Pinpoint the cell where the given text exists, returning its (X, Y) midpoint coordinate. 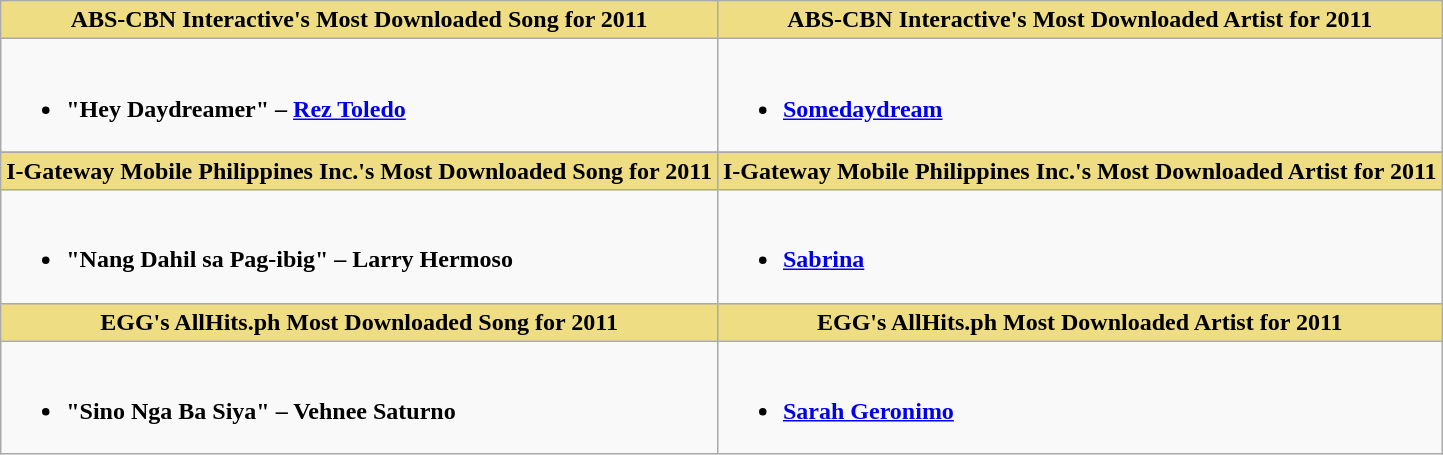
ABS-CBN Interactive's Most Downloaded Song for 2011 (360, 20)
"Hey Daydreamer" – Rez Toledo (360, 96)
EGG's AllHits.ph Most Downloaded Song for 2011 (360, 322)
I-Gateway Mobile Philippines Inc.'s Most Downloaded Song for 2011 (360, 171)
Somedaydream (1080, 96)
EGG's AllHits.ph Most Downloaded Artist for 2011 (1080, 322)
ABS-CBN Interactive's Most Downloaded Artist for 2011 (1080, 20)
"Sino Nga Ba Siya" – Vehnee Saturno (360, 398)
I-Gateway Mobile Philippines Inc.'s Most Downloaded Artist for 2011 (1080, 171)
Sarah Geronimo (1080, 398)
"Nang Dahil sa Pag-ibig" – Larry Hermoso (360, 246)
Sabrina (1080, 246)
